Locate the cell with the specified text and output its [X, Y] center coordinate. 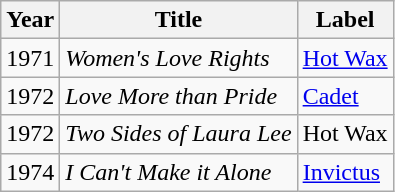
Invictus [345, 172]
Title [178, 20]
1974 [30, 172]
I Can't Make it Alone [178, 172]
Women's Love Rights [178, 58]
Two Sides of Laura Lee [178, 134]
1971 [30, 58]
Year [30, 20]
Label [345, 20]
Love More than Pride [178, 96]
Cadet [345, 96]
